Provide the [x, y] coordinate of the cell's center where the given text is located.  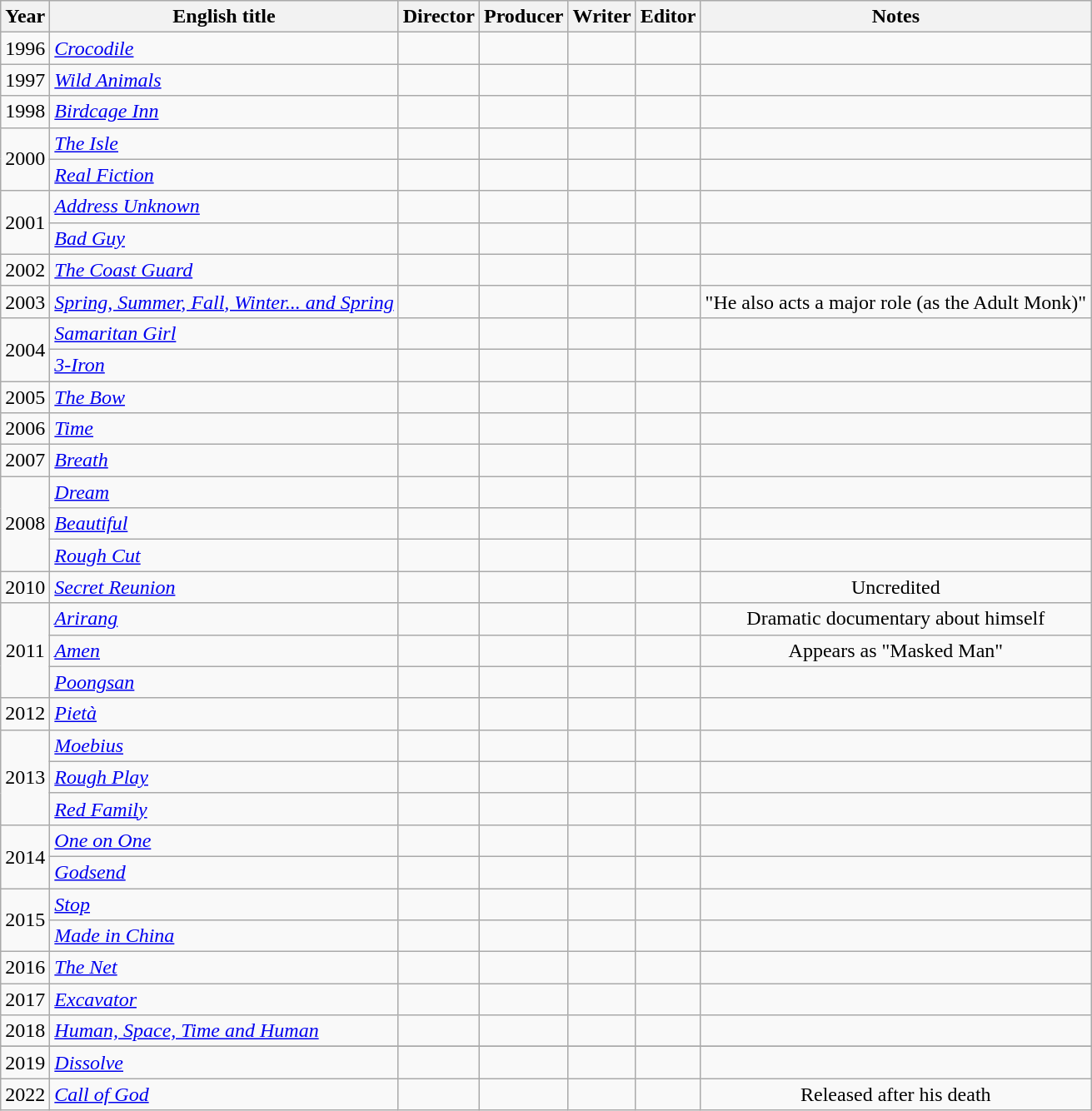
Made in China [224, 936]
2008 [25, 524]
2010 [25, 587]
2006 [25, 429]
Year [25, 17]
Moebius [224, 745]
2022 [25, 1094]
1996 [25, 48]
2018 [25, 1031]
Beautiful [224, 524]
1997 [25, 80]
The Isle [224, 143]
One on One [224, 840]
2013 [25, 777]
Dramatic documentary about himself [896, 619]
Producer [523, 17]
Secret Reunion [224, 587]
Appears as "Masked Man" [896, 650]
2002 [25, 270]
The Net [224, 968]
2001 [25, 222]
2017 [25, 999]
Pietà [224, 714]
Call of God [224, 1094]
Crocodile [224, 48]
Uncredited [896, 587]
2007 [25, 461]
Samaritan Girl [224, 333]
Rough Cut [224, 555]
Dream [224, 492]
2011 [25, 650]
Wild Animals [224, 80]
English title [224, 17]
Released after his death [896, 1094]
The Bow [224, 397]
2019 [25, 1063]
Address Unknown [224, 207]
Human, Space, Time and Human [224, 1031]
Bad Guy [224, 238]
Real Fiction [224, 175]
3-Iron [224, 365]
1998 [25, 112]
Stop [224, 904]
Spring, Summer, Fall, Winter... and Spring [224, 301]
2015 [25, 919]
2004 [25, 349]
2000 [25, 159]
Director [438, 17]
Time [224, 429]
2016 [25, 968]
Arirang [224, 619]
Writer [601, 17]
Notes [896, 17]
Poongsan [224, 682]
Breath [224, 461]
"He also acts a major role (as the Adult Monk)" [896, 301]
Red Family [224, 809]
Amen [224, 650]
2005 [25, 397]
Excavator [224, 999]
The Coast Guard [224, 270]
Birdcage Inn [224, 112]
Editor [668, 17]
Godsend [224, 872]
Rough Play [224, 777]
2003 [25, 301]
2012 [25, 714]
2014 [25, 856]
Dissolve [224, 1063]
